Return [x, y] of the center of cell containing provided text 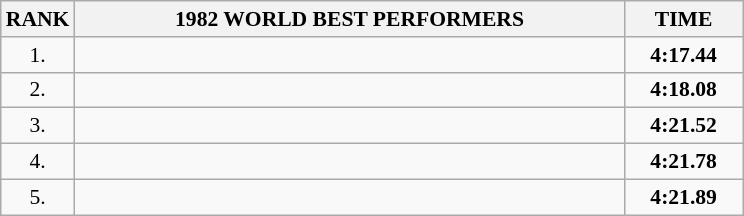
4. [38, 162]
TIME [684, 19]
4:17.44 [684, 55]
5. [38, 197]
RANK [38, 19]
4:21.89 [684, 197]
1. [38, 55]
3. [38, 126]
4:21.52 [684, 126]
1982 WORLD BEST PERFORMERS [349, 19]
4:18.08 [684, 90]
2. [38, 90]
4:21.78 [684, 162]
